Scan for the cell matching the given text and deliver its (x, y) coordinate at center. 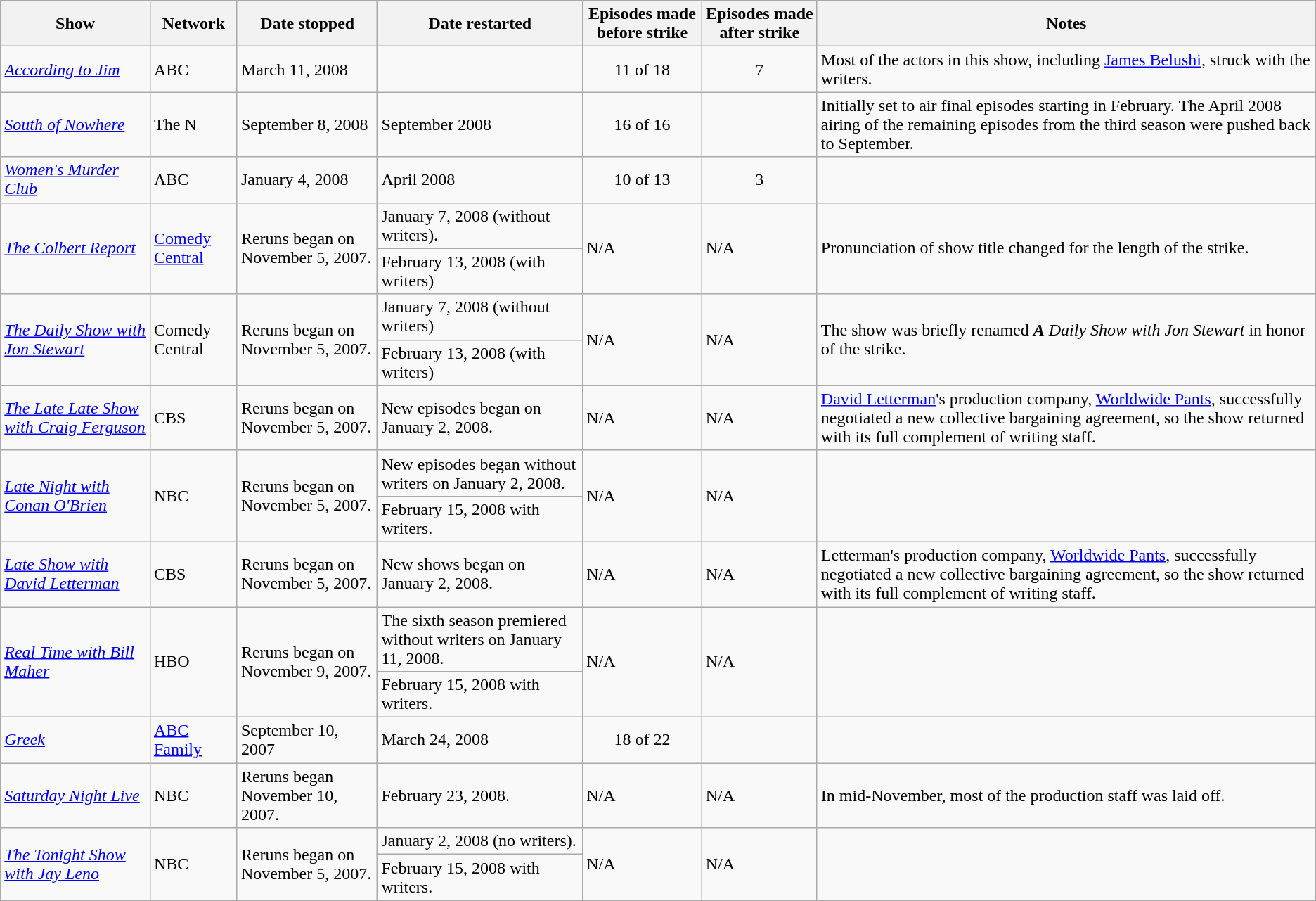
Women's Murder Club (76, 180)
New episodes began without writers on January 2, 2008. (480, 473)
18 of 22 (643, 740)
January 7, 2008 (without writers) (480, 317)
Notes (1066, 24)
Date stopped (307, 24)
Late Night with Conan O'Brien (76, 496)
16 of 16 (643, 124)
Saturday Night Live (76, 795)
ABC Family (193, 740)
January 4, 2008 (307, 180)
January 7, 2008 (without writers). (480, 225)
April 2008 (480, 180)
Network (193, 24)
3 (759, 180)
September 8, 2008 (307, 124)
Greek (76, 740)
The N (193, 124)
The Daily Show with Jon Stewart (76, 340)
Real Time with Bill Maher (76, 661)
Pronunciation of show title changed for the length of the strike. (1066, 248)
Show (76, 24)
The Colbert Report (76, 248)
September 2008 (480, 124)
Episodes made before strike (643, 24)
March 24, 2008 (480, 740)
March 11, 2008 (307, 69)
HBO (193, 661)
In mid-November, most of the production staff was laid off. (1066, 795)
The Tonight Show with Jay Leno (76, 864)
The show was briefly renamed A Daily Show with Jon Stewart in honor of the strike. (1066, 340)
Reruns began on November 9, 2007. (307, 661)
Reruns began November 10, 2007. (307, 795)
Most of the actors in this show, including James Belushi, struck with the writers. (1066, 69)
February 23, 2008. (480, 795)
New episodes began on January 2, 2008. (480, 418)
South of Nowhere (76, 124)
According to Jim (76, 69)
January 2, 2008 (no writers). (480, 841)
New shows began on January 2, 2008. (480, 574)
The sixth season premiered without writers on January 11, 2008. (480, 639)
Late Show with David Letterman (76, 574)
7 (759, 69)
The Late Late Show with Craig Ferguson (76, 418)
September 10, 2007 (307, 740)
10 of 13 (643, 180)
Episodes made after strike (759, 24)
11 of 18 (643, 69)
Date restarted (480, 24)
